Extract the (X, Y) coordinate from the center of the cell holding the provided text.  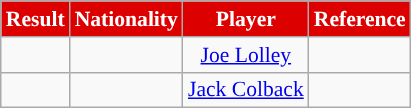
Nationality (126, 19)
Result (36, 19)
Joe Lolley (246, 55)
Reference (360, 19)
Jack Colback (246, 90)
Player (246, 19)
